Find where the given text appears and provide that cell's center as (x, y) coordinate. 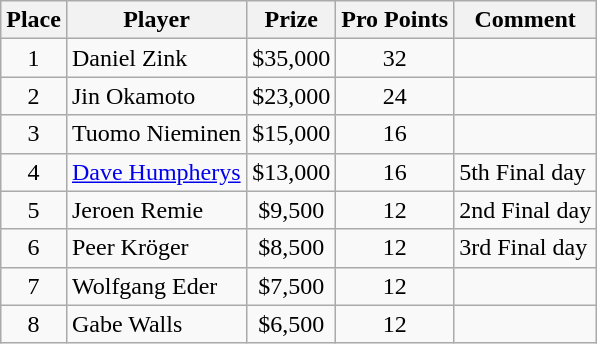
7 (34, 286)
6 (34, 248)
Place (34, 20)
24 (395, 96)
8 (34, 324)
$35,000 (292, 58)
Wolfgang Eder (156, 286)
$9,500 (292, 210)
Tuomo Nieminen (156, 134)
5 (34, 210)
$23,000 (292, 96)
5th Final day (526, 172)
3 (34, 134)
Gabe Walls (156, 324)
Comment (526, 20)
Player (156, 20)
2nd Final day (526, 210)
Dave Humpherys (156, 172)
Peer Kröger (156, 248)
1 (34, 58)
Pro Points (395, 20)
$15,000 (292, 134)
Daniel Zink (156, 58)
Prize (292, 20)
$7,500 (292, 286)
Jeroen Remie (156, 210)
32 (395, 58)
$8,500 (292, 248)
$6,500 (292, 324)
Jin Okamoto (156, 96)
2 (34, 96)
$13,000 (292, 172)
3rd Final day (526, 248)
4 (34, 172)
